Output the (x, y) coordinate of the center of the cell containing the given text.  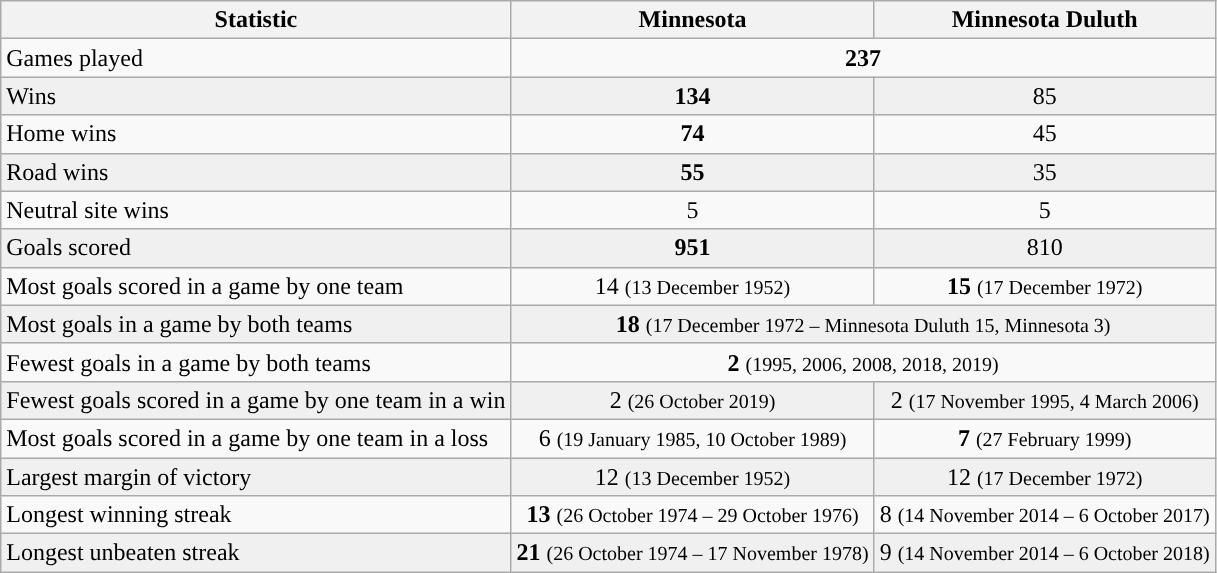
951 (692, 248)
12 (13 December 1952) (692, 477)
Games played (256, 58)
Largest margin of victory (256, 477)
13 (26 October 1974 – 29 October 1976) (692, 515)
35 (1044, 172)
21 (26 October 1974 – 17 November 1978) (692, 553)
Neutral site wins (256, 210)
2 (17 November 1995, 4 March 2006) (1044, 400)
Statistic (256, 20)
45 (1044, 134)
Most goals scored in a game by one team in a loss (256, 438)
2 (26 October 2019) (692, 400)
Most goals in a game by both teams (256, 324)
Wins (256, 96)
14 (13 December 1952) (692, 286)
Home wins (256, 134)
Goals scored (256, 248)
Longest unbeaten streak (256, 553)
Minnesota Duluth (1044, 20)
8 (14 November 2014 – 6 October 2017) (1044, 515)
74 (692, 134)
18 (17 December 1972 – Minnesota Duluth 15, Minnesota 3) (863, 324)
Minnesota (692, 20)
Fewest goals scored in a game by one team in a win (256, 400)
Road wins (256, 172)
134 (692, 96)
810 (1044, 248)
Longest winning streak (256, 515)
Most goals scored in a game by one team (256, 286)
6 (19 January 1985, 10 October 1989) (692, 438)
9 (14 November 2014 – 6 October 2018) (1044, 553)
Fewest goals in a game by both teams (256, 362)
2 (1995, 2006, 2008, 2018, 2019) (863, 362)
55 (692, 172)
12 (17 December 1972) (1044, 477)
7 (27 February 1999) (1044, 438)
237 (863, 58)
15 (17 December 1972) (1044, 286)
85 (1044, 96)
